Provide the (x, y) coordinate of the cell's center where the given text is located.  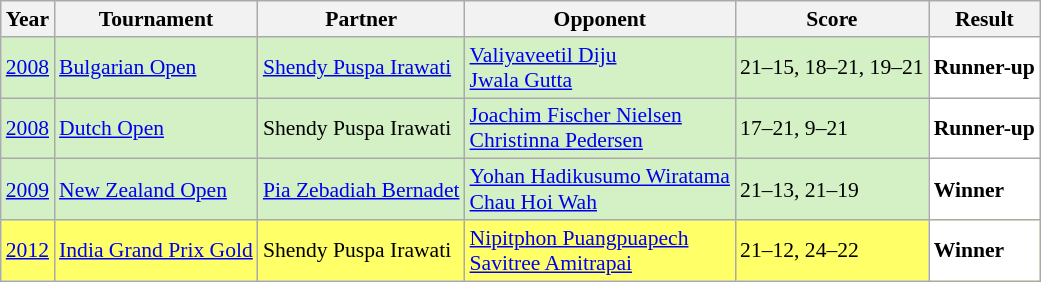
Opponent (600, 19)
Pia Zebadiah Bernadet (362, 190)
Nipitphon Puangpuapech Savitree Amitrapai (600, 250)
Tournament (156, 19)
Valiyaveetil Diju Jwala Gutta (600, 68)
Partner (362, 19)
2009 (28, 190)
Score (832, 19)
Year (28, 19)
Bulgarian Open (156, 68)
21–12, 24–22 (832, 250)
Result (984, 19)
Yohan Hadikusumo Wiratama Chau Hoi Wah (600, 190)
New Zealand Open (156, 190)
Dutch Open (156, 128)
2012 (28, 250)
Joachim Fischer Nielsen Christinna Pedersen (600, 128)
21–13, 21–19 (832, 190)
21–15, 18–21, 19–21 (832, 68)
17–21, 9–21 (832, 128)
India Grand Prix Gold (156, 250)
